Locate the cell with the specified text and output its (X, Y) center coordinate. 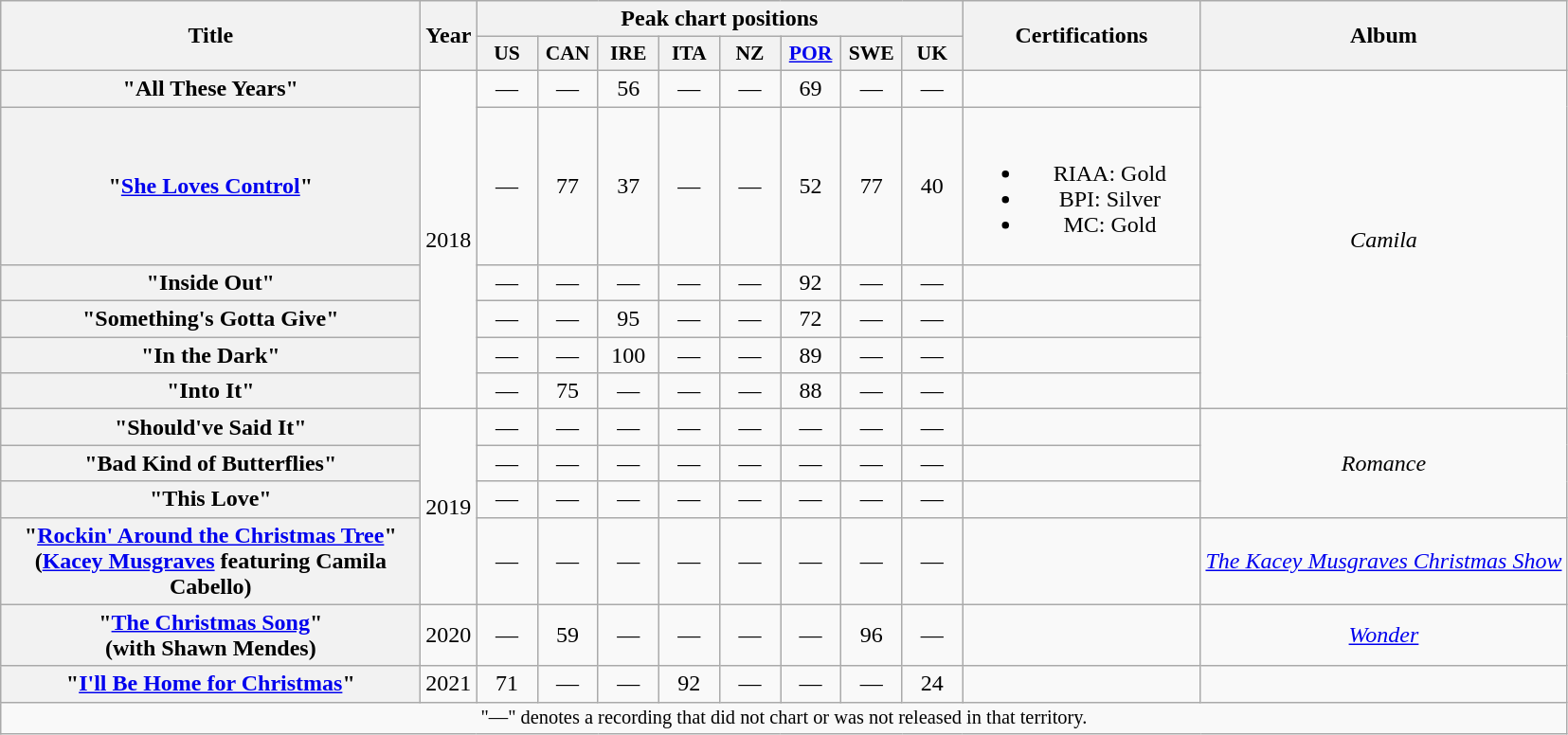
88 (811, 391)
Peak chart positions (720, 19)
Wonder (1383, 635)
Year (449, 36)
69 (811, 88)
2020 (449, 635)
Camila (1383, 239)
US (507, 54)
"Should've Said It" (210, 427)
Romance (1383, 463)
"I'll Be Home for Christmas" (210, 684)
"All These Years" (210, 88)
2018 (449, 239)
100 (628, 355)
"This Love" (210, 499)
"—" denotes a recording that did not chart or was not released in that territory. (784, 718)
SWE (872, 54)
"Bad Kind of Butterflies" (210, 463)
59 (568, 635)
"She Loves Control" (210, 186)
2021 (449, 684)
24 (932, 684)
Certifications (1082, 36)
96 (872, 635)
NZ (749, 54)
52 (811, 186)
"The Christmas Song"(with Shawn Mendes) (210, 635)
"Something's Gotta Give" (210, 319)
IRE (628, 54)
"Inside Out" (210, 283)
89 (811, 355)
ITA (689, 54)
"Rockin' Around the Christmas Tree"(Kacey Musgraves featuring Camila Cabello) (210, 561)
The Kacey Musgraves Christmas Show (1383, 561)
37 (628, 186)
CAN (568, 54)
56 (628, 88)
72 (811, 319)
"Into It" (210, 391)
"In the Dark" (210, 355)
RIAA: GoldBPI: SilverMC: Gold (1082, 186)
2019 (449, 507)
Title (210, 36)
71 (507, 684)
75 (568, 391)
95 (628, 319)
POR (811, 54)
Album (1383, 36)
UK (932, 54)
40 (932, 186)
